For the text-containing cell, return its midpoint in [X, Y] coordinate format. 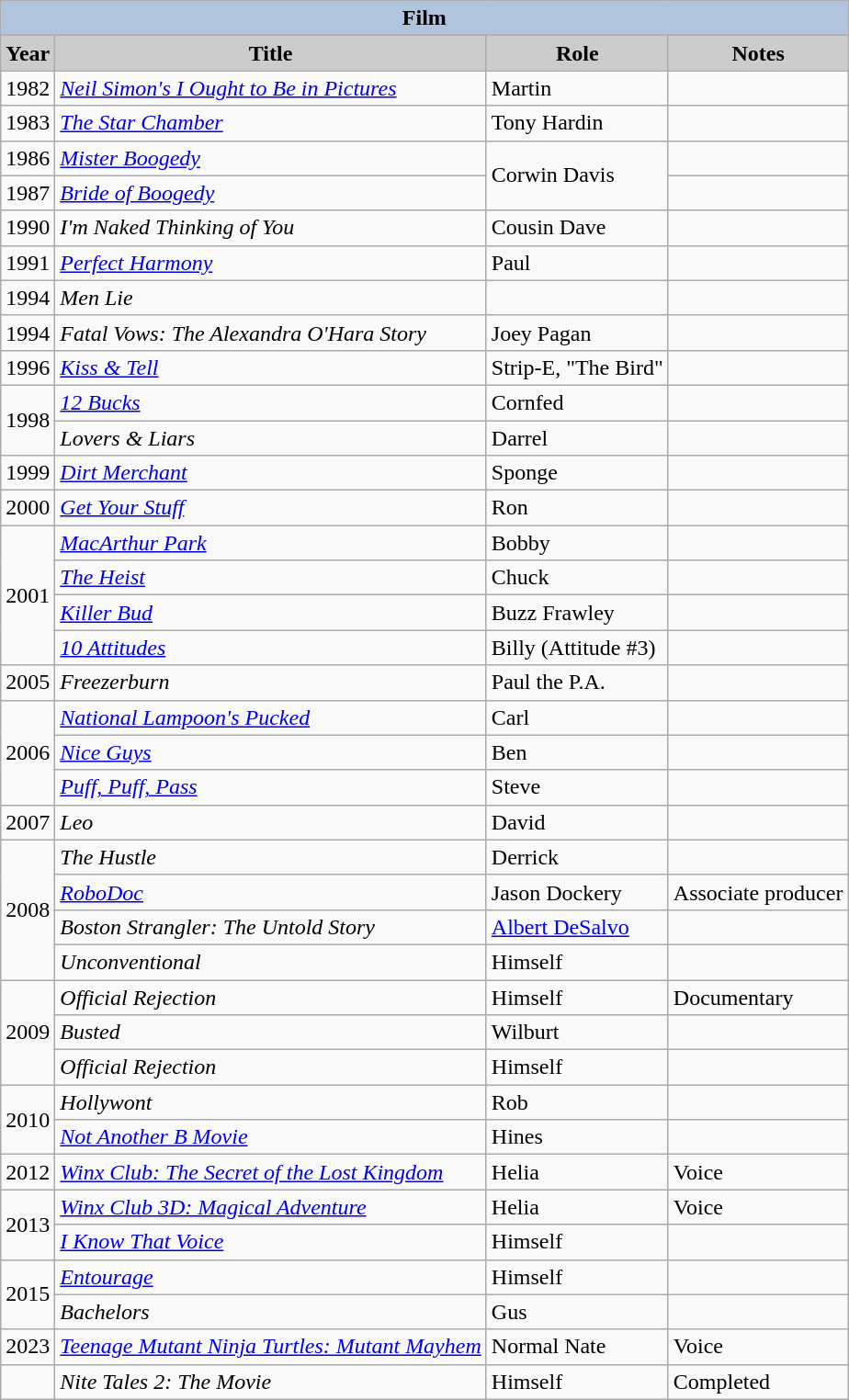
Buzz Frawley [577, 613]
Lovers & Liars [270, 438]
10 Attitudes [270, 648]
Hollywont [270, 1102]
2007 [28, 822]
Bobby [577, 543]
The Hustle [270, 857]
Ron [577, 508]
Rob [577, 1102]
Bride of Boogedy [270, 193]
2001 [28, 595]
2010 [28, 1120]
Kiss & Tell [270, 367]
I Know That Voice [270, 1242]
2023 [28, 1347]
Busted [270, 1033]
2013 [28, 1225]
Bachelors [270, 1312]
Gus [577, 1312]
Winx Club: The Secret of the Lost Kingdom [270, 1172]
Puff, Puff, Pass [270, 787]
Strip-E, "The Bird" [577, 367]
Completed [758, 1382]
Derrick [577, 857]
Men Lie [270, 298]
1982 [28, 88]
Fatal Vows: The Alexandra O'Hara Story [270, 333]
Entourage [270, 1277]
Associate producer [758, 892]
David [577, 822]
Year [28, 53]
Billy (Attitude #3) [577, 648]
Mister Boogedy [270, 158]
Nite Tales 2: The Movie [270, 1382]
2008 [28, 909]
1983 [28, 123]
Albert DeSalvo [577, 927]
2000 [28, 508]
Killer Bud [270, 613]
Nice Guys [270, 752]
Darrel [577, 438]
Martin [577, 88]
MacArthur Park [270, 543]
Leo [270, 822]
1991 [28, 263]
Cornfed [577, 402]
Normal Nate [577, 1347]
Title [270, 53]
2012 [28, 1172]
The Star Chamber [270, 123]
Role [577, 53]
Not Another B Movie [270, 1137]
RoboDoc [270, 892]
Paul the P.A. [577, 683]
Joey Pagan [577, 333]
Hines [577, 1137]
Neil Simon's I Ought to Be in Pictures [270, 88]
Cousin Dave [577, 228]
Get Your Stuff [270, 508]
Paul [577, 263]
2006 [28, 752]
1986 [28, 158]
Unconventional [270, 962]
Ben [577, 752]
Steve [577, 787]
Corwin Davis [577, 175]
1987 [28, 193]
Notes [758, 53]
1998 [28, 420]
Sponge [577, 473]
Teenage Mutant Ninja Turtles: Mutant Mayhem [270, 1347]
Film [424, 18]
Chuck [577, 578]
2009 [28, 1032]
Tony Hardin [577, 123]
Wilburt [577, 1033]
Documentary [758, 997]
National Lampoon's Pucked [270, 717]
Perfect Harmony [270, 263]
12 Bucks [270, 402]
1999 [28, 473]
1990 [28, 228]
I'm Naked Thinking of You [270, 228]
The Heist [270, 578]
2005 [28, 683]
Dirt Merchant [270, 473]
Freezerburn [270, 683]
Boston Strangler: The Untold Story [270, 927]
2015 [28, 1294]
Jason Dockery [577, 892]
Winx Club 3D: Magical Adventure [270, 1207]
Carl [577, 717]
1996 [28, 367]
